Provide the (x, y) coordinate of the cell's center where the given text is located.  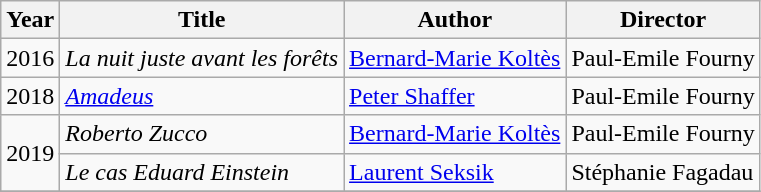
Author (455, 20)
Le cas Eduard Einstein (202, 172)
Laurent Seksik (455, 172)
Amadeus (202, 96)
Stéphanie Fagadau (663, 172)
Roberto Zucco (202, 134)
2016 (30, 58)
Year (30, 20)
Title (202, 20)
2019 (30, 153)
2018 (30, 96)
La nuit juste avant les forêts (202, 58)
Peter Shaffer (455, 96)
Director (663, 20)
